Extract the (X, Y) coordinate from the center of the cell holding the provided text.  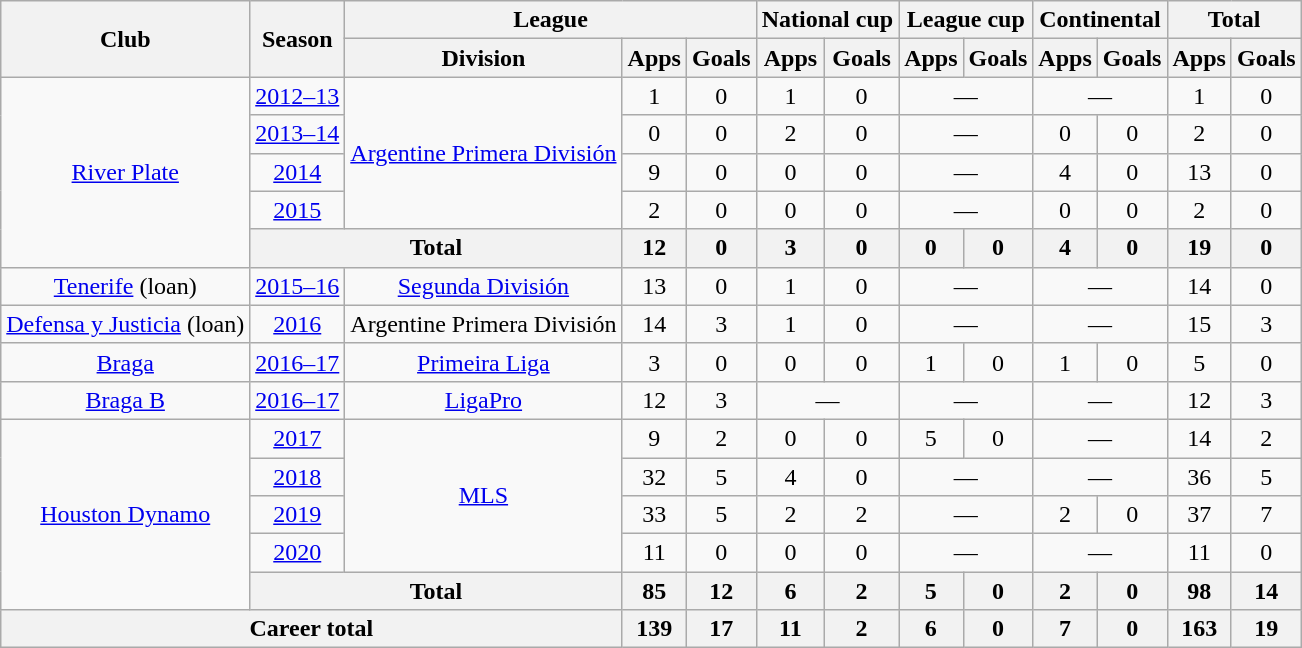
Season (298, 39)
15 (1199, 324)
2019 (298, 515)
River Plate (126, 172)
2016 (298, 324)
League (550, 20)
2015 (298, 210)
2013–14 (298, 134)
Houston Dynamo (126, 514)
LigaPro (484, 400)
37 (1199, 515)
Continental (1100, 20)
Defensa y Justicia (loan) (126, 324)
Career total (312, 629)
Tenerife (loan) (126, 286)
163 (1199, 629)
36 (1199, 477)
85 (654, 591)
Braga (126, 362)
2015–16 (298, 286)
98 (1199, 591)
2017 (298, 438)
2018 (298, 477)
33 (654, 515)
17 (721, 629)
139 (654, 629)
MLS (484, 495)
Primeira Liga (484, 362)
League cup (966, 20)
Segunda División (484, 286)
2020 (298, 553)
Club (126, 39)
2014 (298, 172)
National cup (827, 20)
2012–13 (298, 96)
Braga B (126, 400)
32 (654, 477)
Division (484, 58)
